Return [x, y] of the center of cell containing provided text 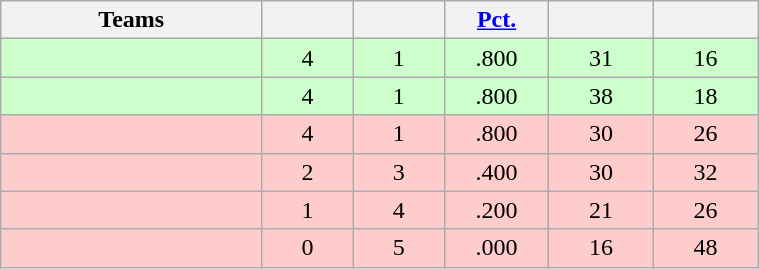
2 [308, 172]
3 [398, 172]
.400 [496, 172]
.000 [496, 248]
21 [601, 210]
.200 [496, 210]
32 [705, 172]
18 [705, 96]
31 [601, 58]
48 [705, 248]
Teams [132, 20]
38 [601, 96]
0 [308, 248]
Pct. [496, 20]
5 [398, 248]
